For the text-containing cell, return its midpoint in [x, y] coordinate format. 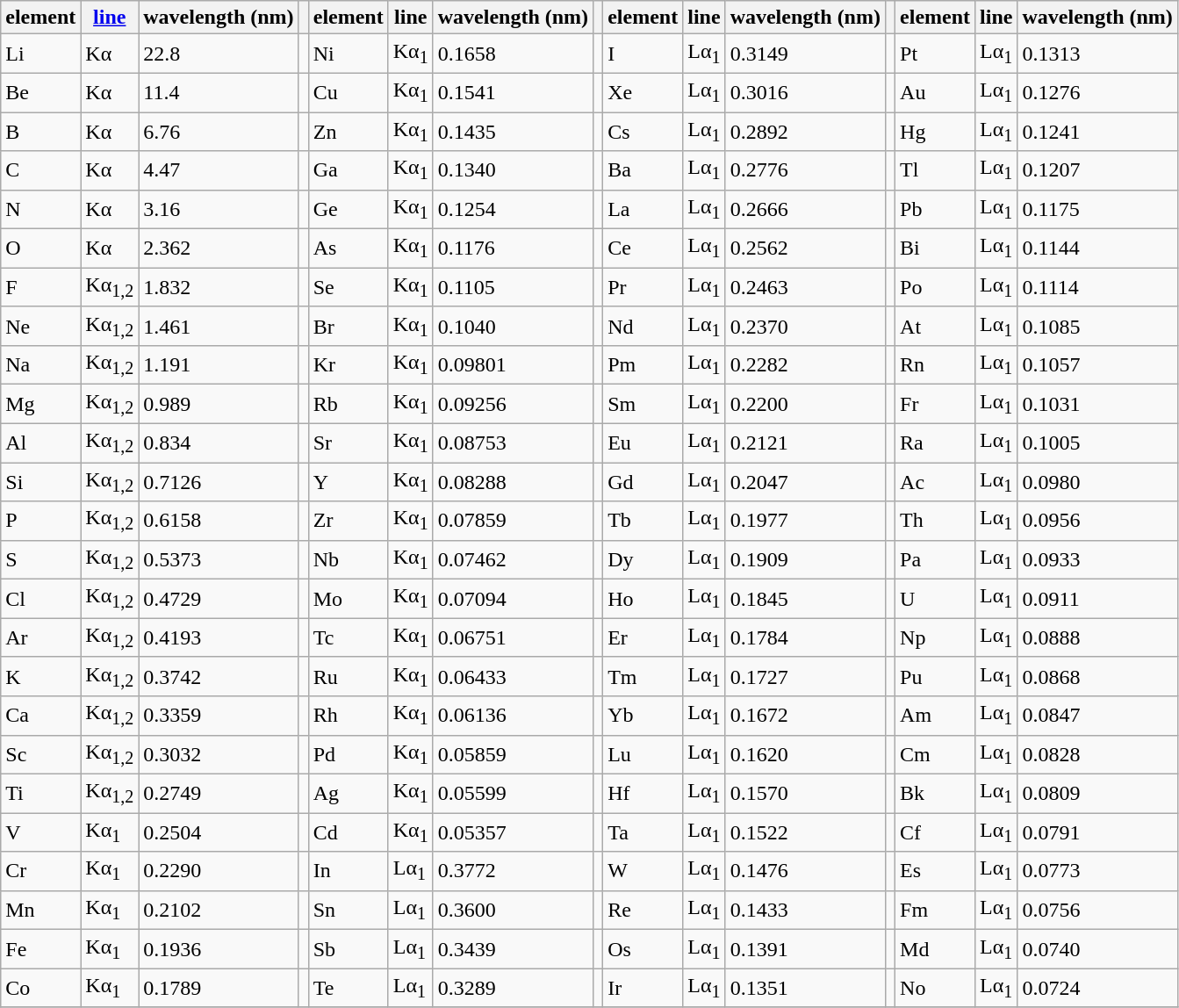
Pm [643, 365]
Cr [40, 871]
0.4193 [219, 637]
0.3359 [219, 716]
O [40, 248]
Rh [348, 716]
Tl [936, 170]
0.2047 [805, 482]
0.05599 [513, 793]
Zr [348, 521]
C [40, 170]
0.1105 [513, 287]
0.1909 [805, 559]
Th [936, 521]
Yb [643, 716]
Gd [643, 482]
0.5373 [219, 559]
0.1658 [513, 54]
0.08288 [513, 482]
0.1784 [805, 637]
0.3600 [513, 910]
Ho [643, 599]
0.3439 [513, 949]
0.07462 [513, 559]
Tc [348, 637]
Sr [348, 443]
0.06751 [513, 637]
0.1057 [1097, 365]
0.1845 [805, 599]
0.0740 [1097, 949]
0.1175 [1097, 209]
Ra [936, 443]
0.0956 [1097, 521]
0.1435 [513, 132]
3.16 [219, 209]
Ru [348, 676]
0.3016 [805, 92]
11.4 [219, 92]
0.3149 [805, 54]
Cf [936, 832]
V [40, 832]
0.2892 [805, 132]
Sb [348, 949]
0.1313 [1097, 54]
Al [40, 443]
Hg [936, 132]
F [40, 287]
Cm [936, 754]
Pr [643, 287]
0.1340 [513, 170]
1.832 [219, 287]
B [40, 132]
0.0911 [1097, 599]
0.3032 [219, 754]
0.1031 [1097, 404]
0.0791 [1097, 832]
Ge [348, 209]
Y [348, 482]
0.1541 [513, 92]
0.0980 [1097, 482]
Te [348, 988]
Zn [348, 132]
1.461 [219, 326]
Na [40, 365]
Ce [643, 248]
0.1672 [805, 716]
0.0828 [1097, 754]
Mo [348, 599]
Nb [348, 559]
0.1351 [805, 988]
0.1040 [513, 326]
0.2290 [219, 871]
0.2121 [805, 443]
Cl [40, 599]
Co [40, 988]
Cs [643, 132]
Fe [40, 949]
0.06136 [513, 716]
0.1727 [805, 676]
Li [40, 54]
0.2562 [805, 248]
0.1276 [1097, 92]
Cu [348, 92]
Po [936, 287]
0.1241 [1097, 132]
22.8 [219, 54]
0.0773 [1097, 871]
4.47 [219, 170]
Dy [643, 559]
Np [936, 637]
Ac [936, 482]
0.06433 [513, 676]
Eu [643, 443]
Am [936, 716]
Os [643, 949]
Er [643, 637]
Se [348, 287]
Br [348, 326]
0.2776 [805, 170]
Pd [348, 754]
Sn [348, 910]
0.08753 [513, 443]
Ta [643, 832]
0.1476 [805, 871]
Tb [643, 521]
0.0724 [1097, 988]
Md [936, 949]
Cd [348, 832]
In [348, 871]
0.1254 [513, 209]
Sm [643, 404]
0.1176 [513, 248]
0.1522 [805, 832]
6.76 [219, 132]
Sc [40, 754]
U [936, 599]
At [936, 326]
0.3772 [513, 871]
Mg [40, 404]
Es [936, 871]
0.05357 [513, 832]
Pa [936, 559]
La [643, 209]
0.7126 [219, 482]
0.07859 [513, 521]
0.989 [219, 404]
Ca [40, 716]
Ba [643, 170]
0.2282 [805, 365]
0.2102 [219, 910]
0.6158 [219, 521]
No [936, 988]
0.1789 [219, 988]
Ga [348, 170]
Ti [40, 793]
0.09801 [513, 365]
0.834 [219, 443]
0.0809 [1097, 793]
Ni [348, 54]
Ar [40, 637]
As [348, 248]
0.05859 [513, 754]
0.2504 [219, 832]
Pt [936, 54]
Pu [936, 676]
Rb [348, 404]
0.2666 [805, 209]
1.191 [219, 365]
I [643, 54]
0.0868 [1097, 676]
0.0847 [1097, 716]
0.3289 [513, 988]
Bi [936, 248]
Fm [936, 910]
2.362 [219, 248]
0.2463 [805, 287]
0.1936 [219, 949]
Xe [643, 92]
0.0756 [1097, 910]
W [643, 871]
0.1114 [1097, 287]
0.2370 [805, 326]
Pb [936, 209]
Si [40, 482]
Lu [643, 754]
0.2749 [219, 793]
P [40, 521]
Kr [348, 365]
0.0888 [1097, 637]
0.1620 [805, 754]
Rn [936, 365]
0.3742 [219, 676]
0.1391 [805, 949]
N [40, 209]
0.1144 [1097, 248]
0.1977 [805, 521]
Bk [936, 793]
0.09256 [513, 404]
Re [643, 910]
Ir [643, 988]
0.07094 [513, 599]
Hf [643, 793]
Tm [643, 676]
0.1005 [1097, 443]
0.1085 [1097, 326]
Ne [40, 326]
0.1570 [805, 793]
Au [936, 92]
S [40, 559]
Mn [40, 910]
0.2200 [805, 404]
0.1207 [1097, 170]
0.0933 [1097, 559]
0.4729 [219, 599]
Fr [936, 404]
0.1433 [805, 910]
Nd [643, 326]
Be [40, 92]
Ag [348, 793]
K [40, 676]
